Search for the cell housing the specified text and yield its (X, Y) center coordinate. 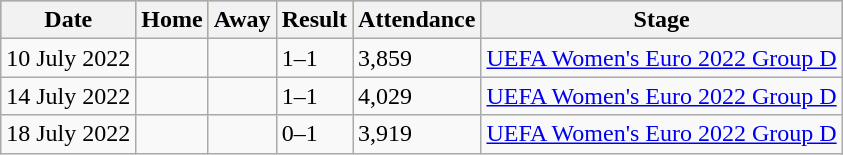
Away (242, 20)
14 July 2022 (68, 96)
Stage (662, 20)
Attendance (417, 20)
3,859 (417, 58)
3,919 (417, 134)
0–1 (314, 134)
Home (172, 20)
4,029 (417, 96)
18 July 2022 (68, 134)
Date (68, 20)
Result (314, 20)
10 July 2022 (68, 58)
